Search for the cell housing the specified text and yield its [x, y] center coordinate. 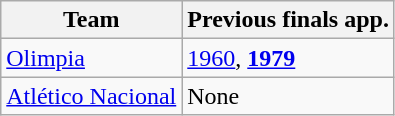
Previous finals app. [288, 20]
1960, 1979 [288, 58]
Olimpia [92, 58]
Team [92, 20]
None [288, 96]
Atlético Nacional [92, 96]
